Return [X, Y] of the center of cell containing provided text 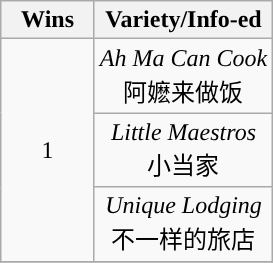
Wins [48, 20]
Unique Lodging不一样的旅店 [183, 224]
Ah Ma Can Cook阿嬷来做饭 [183, 76]
Little Maestros小当家 [183, 150]
Variety/Info-ed [183, 20]
1 [48, 150]
